Output the (x, y) coordinate of the center of the cell containing the given text.  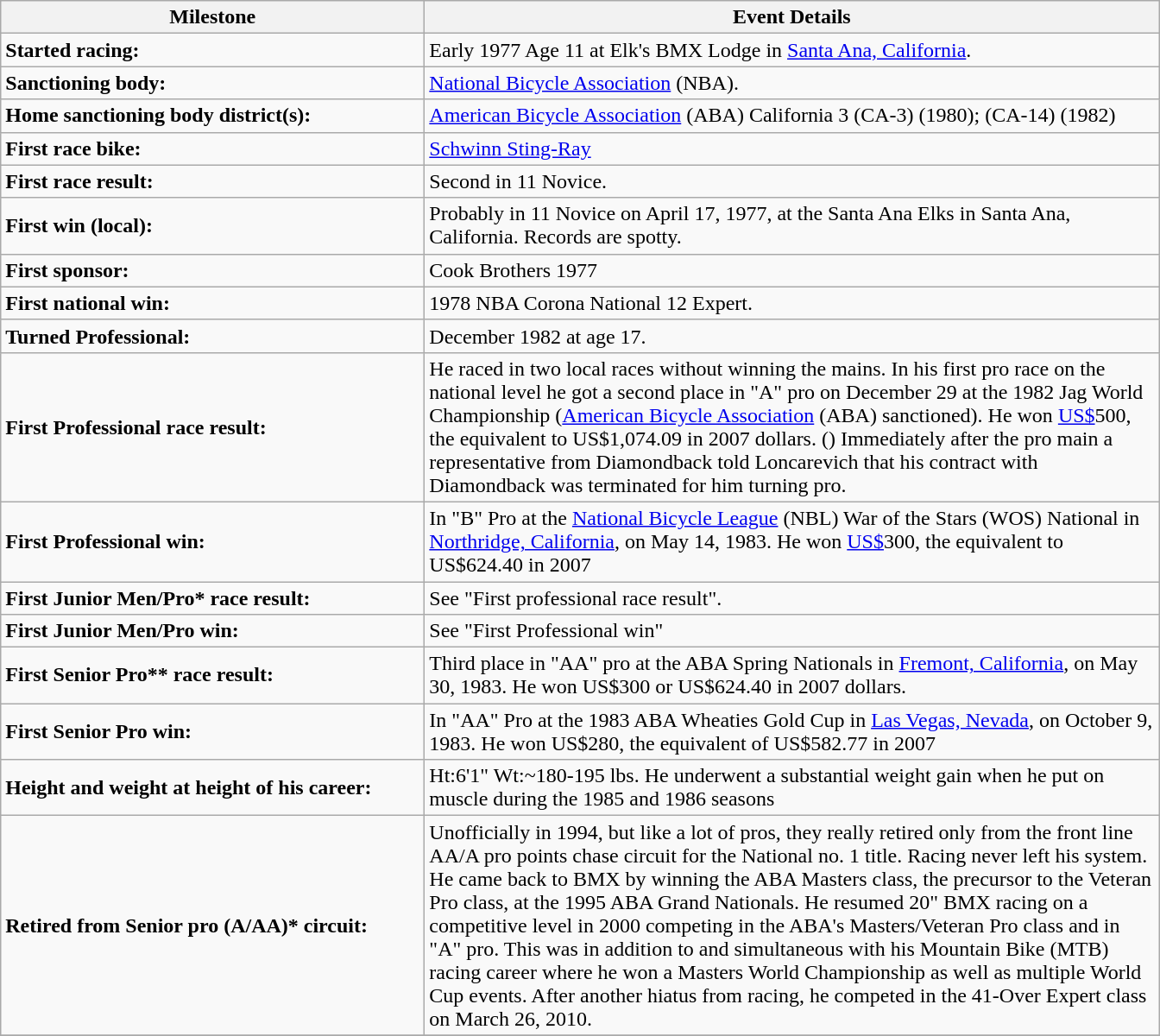
In "AA" Pro at the 1983 ABA Wheaties Gold Cup in Las Vegas, Nevada, on October 9, 1983. He won US$280, the equivalent of US$582.77 in 2007 (792, 732)
Home sanctioning body district(s): (212, 116)
Probably in 11 Novice on April 17, 1977, at the Santa Ana Elks in Santa Ana, California. Records are spotty. (792, 226)
Cook Brothers 1977 (792, 270)
1978 NBA Corona National 12 Expert. (792, 303)
See "First Professional win" (792, 631)
Turned Professional: (212, 336)
First Senior Pro win: (212, 732)
Ht:6'1" Wt:~180-195 lbs. He underwent a substantial weight gain when he put on muscle during the 1985 and 1986 seasons (792, 787)
Milestone (212, 17)
Sanctioning body: (212, 83)
Event Details (792, 17)
American Bicycle Association (ABA) California 3 (CA-3) (1980); (CA-14) (1982) (792, 116)
Schwinn Sting-Ray (792, 148)
Height and weight at height of his career: (212, 787)
First win (local): (212, 226)
First sponsor: (212, 270)
Early 1977 Age 11 at Elk's BMX Lodge in Santa Ana, California. (792, 50)
First Junior Men/Pro win: (212, 631)
First Senior Pro** race result: (212, 675)
Second in 11 Novice. (792, 181)
First race result: (212, 181)
First national win: (212, 303)
National Bicycle Association (NBA). (792, 83)
First Professional race result: (212, 426)
First Professional win: (212, 541)
First Junior Men/Pro* race result: (212, 598)
December 1982 at age 17. (792, 336)
Started racing: (212, 50)
See "First professional race result". (792, 598)
First race bike: (212, 148)
Retired from Senior pro (A/AA)* circuit: (212, 925)
Third place in "AA" pro at the ABA Spring Nationals in Fremont, California, on May 30, 1983. He won US$300 or US$624.40 in 2007 dollars. (792, 675)
